Return the (x, y) coordinate for the center point of the cell that contains the specified text.  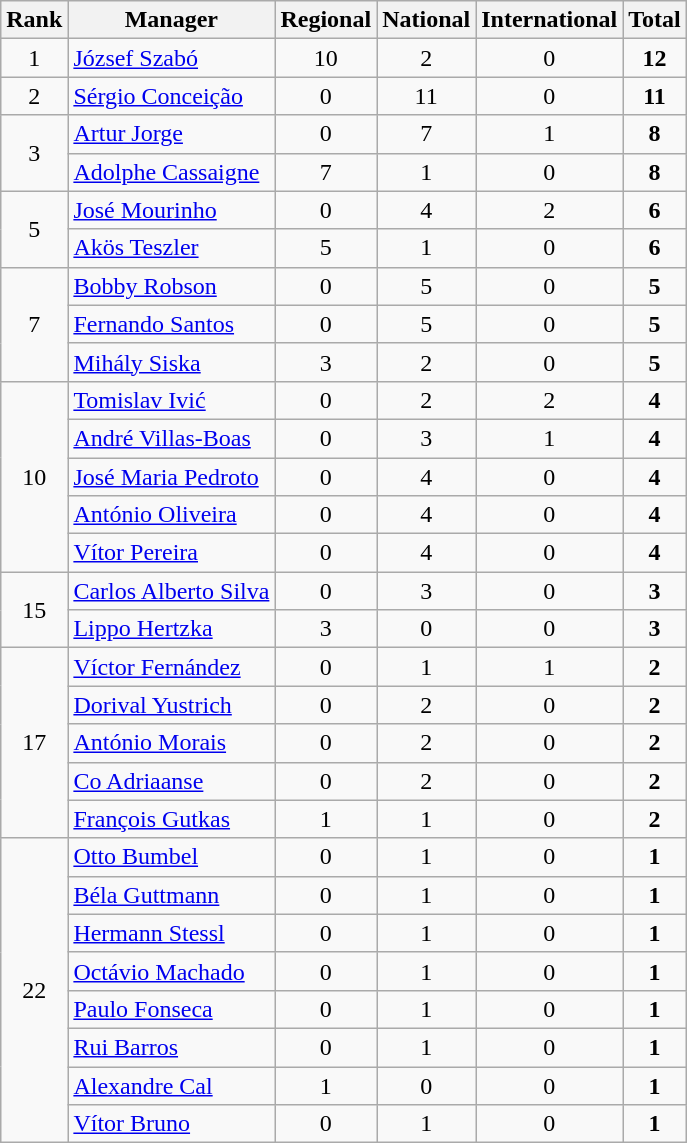
Hermann Stessl (172, 933)
Mihály Siska (172, 362)
Vítor Pereira (172, 553)
Otto Bumbel (172, 857)
22 (34, 990)
15 (34, 610)
Paulo Fonseca (172, 1009)
Octávio Machado (172, 971)
Manager (172, 20)
Co Adriaanse (172, 781)
Carlos Alberto Silva (172, 591)
Dorival Yustrich (172, 705)
Total (655, 20)
József Szabó (172, 58)
Tomislav Ivić (172, 400)
Regional (326, 20)
André Villas-Boas (172, 438)
Víctor Fernández (172, 667)
12 (655, 58)
National (426, 20)
Rank (34, 20)
Vítor Bruno (172, 1124)
17 (34, 743)
Fernando Santos (172, 324)
José Maria Pedroto (172, 477)
François Gutkas (172, 819)
António Morais (172, 743)
Béla Guttmann (172, 895)
Alexandre Cal (172, 1085)
International (550, 20)
Bobby Robson (172, 286)
Rui Barros (172, 1047)
Lippo Hertzka (172, 629)
Sérgio Conceição (172, 96)
José Mourinho (172, 210)
Artur Jorge (172, 134)
Akös Teszler (172, 248)
Adolphe Cassaigne (172, 172)
António Oliveira (172, 515)
